Find where the given text appears and provide that cell's center as [X, Y] coordinate. 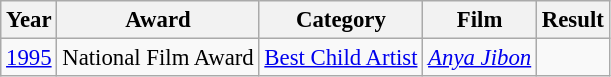
Best Child Artist [341, 58]
Film [480, 20]
Result [574, 20]
Anya Jibon [480, 58]
Category [341, 20]
Year [29, 20]
National Film Award [158, 58]
1995 [29, 58]
Award [158, 20]
